Return (x, y) of the center of cell containing provided text 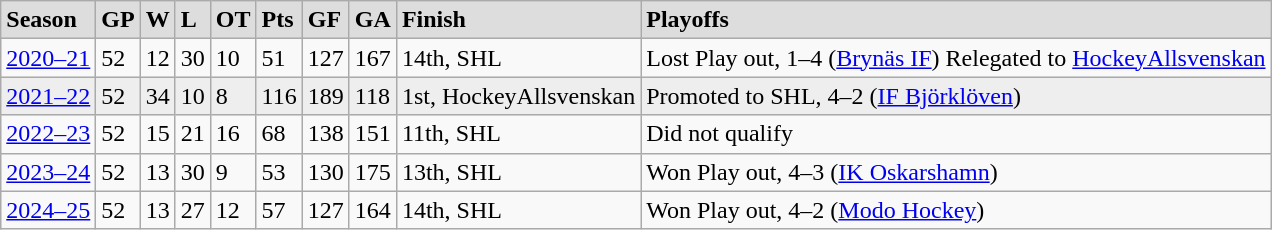
116 (279, 96)
1st, HockeyAllsvenskan (518, 96)
2022–23 (48, 134)
11th, SHL (518, 134)
Season (48, 20)
2020–21 (48, 58)
167 (372, 58)
189 (326, 96)
151 (372, 134)
W (158, 20)
GA (372, 20)
2023–24 (48, 172)
68 (279, 134)
Promoted to SHL, 4–2 (IF Björklöven) (956, 96)
9 (233, 172)
51 (279, 58)
21 (192, 134)
Pts (279, 20)
13th, SHL (518, 172)
164 (372, 210)
Finish (518, 20)
57 (279, 210)
16 (233, 134)
Lost Play out, 1–4 (Brynäs IF) Relegated to HockeyAllsvenskan (956, 58)
138 (326, 134)
8 (233, 96)
118 (372, 96)
Did not qualify (956, 134)
GF (326, 20)
Won Play out, 4–2 (Modo Hockey) (956, 210)
27 (192, 210)
L (192, 20)
OT (233, 20)
Won Play out, 4–3 (IK Oskarshamn) (956, 172)
2021–22 (48, 96)
Playoffs (956, 20)
130 (326, 172)
175 (372, 172)
34 (158, 96)
15 (158, 134)
53 (279, 172)
2024–25 (48, 210)
GP (118, 20)
